Capture the cell that displays the provided text and extract its [X, Y] central coordinate. 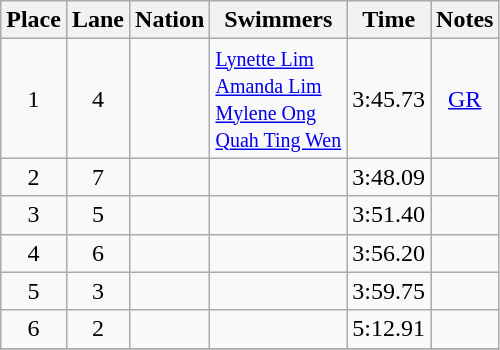
Swimmers [278, 20]
Time [389, 20]
7 [98, 177]
Nation [170, 20]
Lynette Lim Amanda Lim Mylene Ong Quah Ting Wen [278, 98]
5:12.91 [389, 329]
3:45.73 [389, 98]
Place [34, 20]
Notes [465, 20]
1 [34, 98]
3:51.40 [389, 215]
GR [465, 98]
3:48.09 [389, 177]
3:59.75 [389, 291]
Lane [98, 20]
3:56.20 [389, 253]
